Capture the cell that displays the provided text and extract its (x, y) central coordinate. 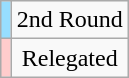
2nd Round (70, 20)
Relegated (70, 58)
